Identify which cell holds the provided text, then report its (x, y) central coordinate. 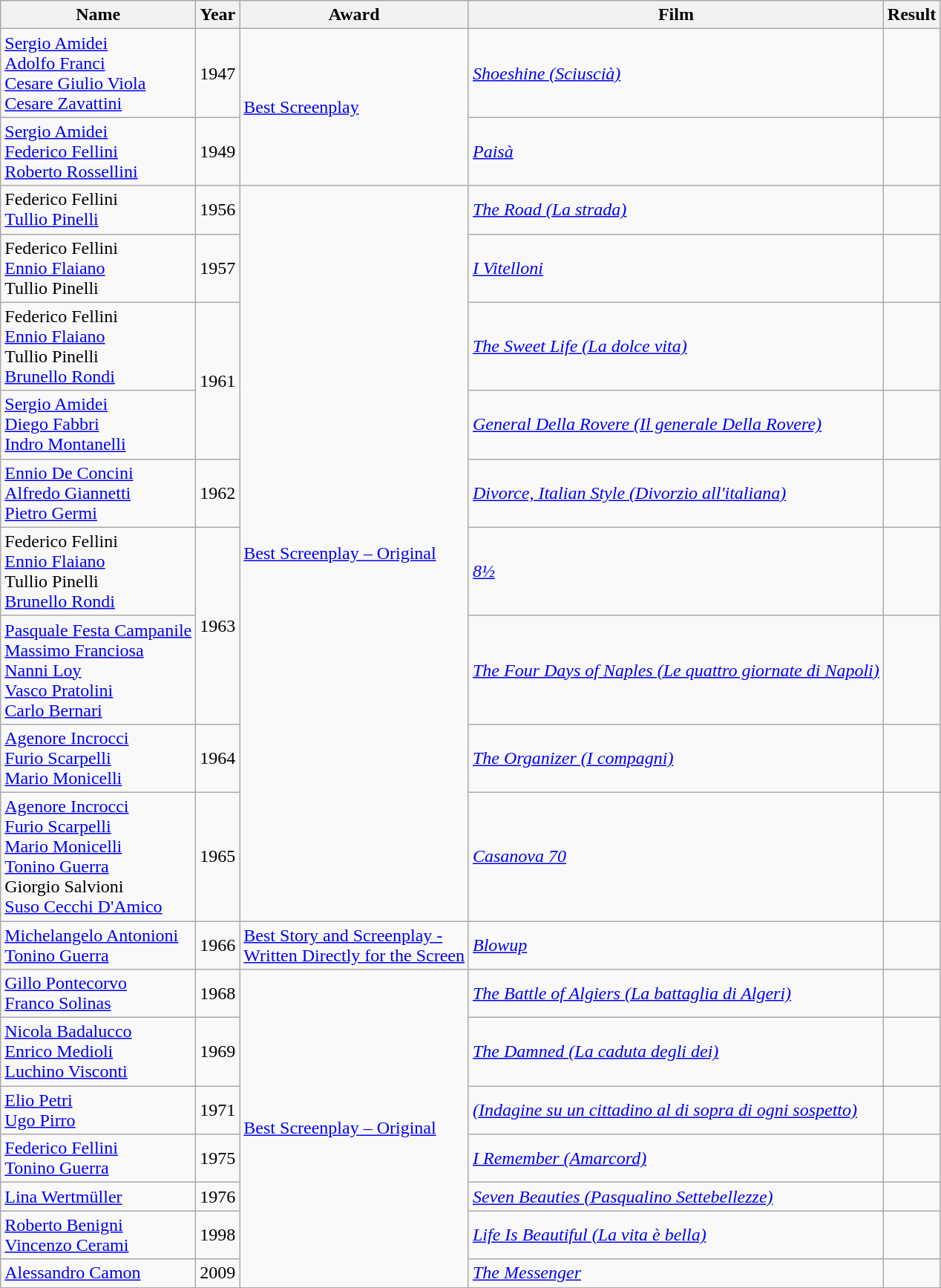
Best Story and Screenplay -Written Directly for the Screen (355, 944)
1969 (218, 1052)
Federico FelliniTullio Pinelli (98, 209)
2009 (218, 1273)
1956 (218, 209)
Best Screenplay (355, 107)
Alessandro Camon (98, 1273)
1968 (218, 993)
1947 (218, 73)
The Road (La strada) (675, 209)
Federico FelliniTonino Guerra (98, 1158)
1971 (218, 1111)
Agenore IncrocciFurio ScarpelliMario MonicelliTonino GuerraGiorgio SalvioniSuso Cecchi D'Amico (98, 857)
The Battle of Algiers (La battaglia di Algeri) (675, 993)
Life Is Beautiful (La vita è bella) (675, 1235)
Film (675, 15)
Ennio De ConciniAlfredo GiannettiPietro Germi (98, 493)
Casanova 70 (675, 857)
1965 (218, 857)
Paisà (675, 151)
Nicola BadaluccoEnrico MedioliLuchino Visconti (98, 1052)
I Vitelloni (675, 268)
The Organizer (I compagni) (675, 758)
The Four Days of Naples (Le quattro giornate di Napoli) (675, 670)
Divorce, Italian Style (Divorzio all'italiana) (675, 493)
The Messenger (675, 1273)
The Sweet Life (La dolce vita) (675, 346)
Pasquale Festa CampanileMassimo FranciosaNanni LoyVasco PratoliniCarlo Bernari (98, 670)
Blowup (675, 944)
1998 (218, 1235)
Year (218, 15)
Result (911, 15)
Lina Wertmüller (98, 1197)
The Damned (La caduta degli dei) (675, 1052)
Roberto BenigniVincenzo Cerami (98, 1235)
Name (98, 15)
1961 (218, 380)
1975 (218, 1158)
Federico FelliniEnnio FlaianoTullio Pinelli (98, 268)
General Della Rovere (Il generale Della Rovere) (675, 425)
I Remember (Amarcord) (675, 1158)
1949 (218, 151)
Shoeshine (Sciuscià) (675, 73)
1963 (218, 625)
Elio PetriUgo Pirro (98, 1111)
Agenore IncrocciFurio ScarpelliMario Monicelli (98, 758)
Sergio AmideiFederico FelliniRoberto Rossellini (98, 151)
Sergio AmideiDiego FabbriIndro Montanelli (98, 425)
Award (355, 15)
Seven Beauties (Pasqualino Settebellezze) (675, 1197)
Gillo PontecorvoFranco Solinas (98, 993)
Sergio AmideiAdolfo FranciCesare Giulio ViolaCesare Zavattini (98, 73)
Michelangelo AntonioniTonino Guerra (98, 944)
1964 (218, 758)
(Indagine su un cittadino al di sopra di ogni sospetto) (675, 1111)
1962 (218, 493)
1966 (218, 944)
1957 (218, 268)
1976 (218, 1197)
8½ (675, 572)
